Find where the given text appears and provide that cell's center as (x, y) coordinate. 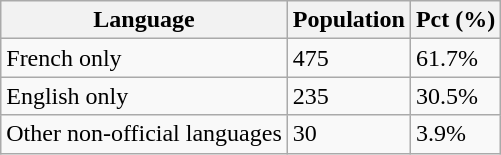
3.9% (455, 134)
Population (348, 20)
61.7% (455, 58)
French only (144, 58)
30 (348, 134)
30.5% (455, 96)
English only (144, 96)
475 (348, 58)
Language (144, 20)
Other non-official languages (144, 134)
235 (348, 96)
Pct (%) (455, 20)
